Detect which cell encompasses the target text, then output its [x, y] center coordinate. 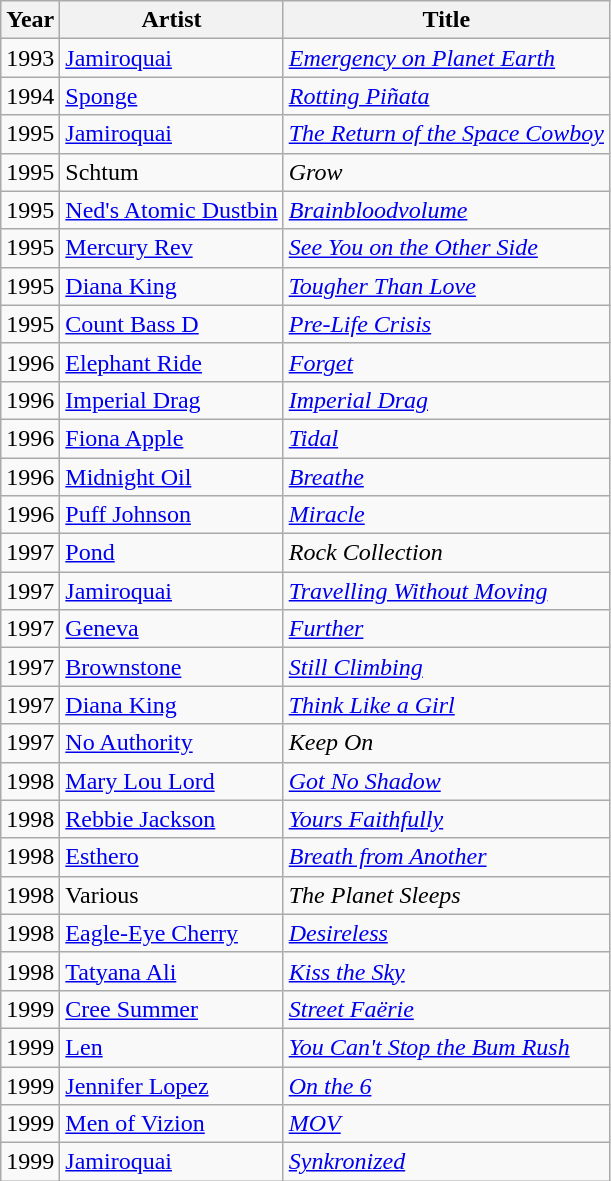
Brainbloodvolume [446, 210]
Ned's Atomic Dustbin [172, 210]
Cree Summer [172, 1009]
Title [446, 20]
Esthero [172, 857]
Various [172, 895]
Still Climbing [446, 667]
See You on the Other Side [446, 248]
Street Faërie [446, 1009]
Tatyana Ali [172, 971]
Mercury Rev [172, 248]
Got No Shadow [446, 781]
1993 [30, 58]
Brownstone [172, 667]
Pond [172, 553]
Keep On [446, 743]
The Return of the Space Cowboy [446, 134]
On the 6 [446, 1085]
Rebbie Jackson [172, 819]
Yours Faithfully [446, 819]
No Authority [172, 743]
Puff Johnson [172, 515]
Tidal [446, 438]
Midnight Oil [172, 477]
Geneva [172, 629]
Mary Lou Lord [172, 781]
Desireless [446, 933]
Grow [446, 172]
The Planet Sleeps [446, 895]
Miracle [446, 515]
Schtum [172, 172]
Men of Vizion [172, 1124]
Eagle-Eye Cherry [172, 933]
Breathe [446, 477]
Fiona Apple [172, 438]
Artist [172, 20]
Elephant Ride [172, 362]
Emergency on Planet Earth [446, 58]
Travelling Without Moving [446, 591]
You Can't Stop the Bum Rush [446, 1047]
MOV [446, 1124]
Further [446, 629]
Year [30, 20]
Forget [446, 362]
Count Bass D [172, 324]
Rock Collection [446, 553]
Breath from Another [446, 857]
Jennifer Lopez [172, 1085]
Think Like a Girl [446, 705]
Sponge [172, 96]
Len [172, 1047]
Tougher Than Love [446, 286]
Pre-Life Crisis [446, 324]
1994 [30, 96]
Synkronized [446, 1162]
Kiss the Sky [446, 971]
Rotting Piñata [446, 96]
